Scan for the cell matching the given text and deliver its [x, y] coordinate at center. 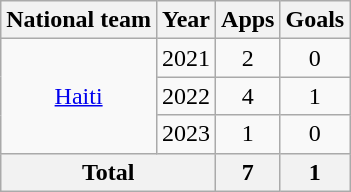
4 [248, 96]
Goals [315, 20]
Year [186, 20]
Apps [248, 20]
2021 [186, 58]
Total [108, 172]
National team [79, 20]
7 [248, 172]
2023 [186, 134]
2 [248, 58]
Haiti [79, 96]
2022 [186, 96]
